Determine the (x, y) coordinate at the center of the cell enclosing the given text.  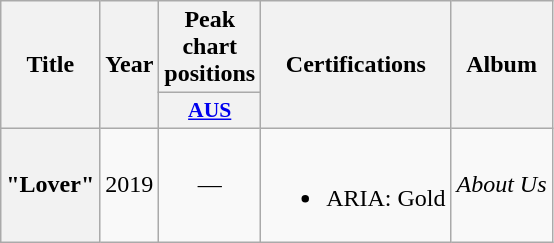
Title (50, 65)
"Lover" (50, 184)
Year (130, 65)
About Us (502, 184)
AUS (210, 111)
2019 (130, 184)
Certifications (356, 65)
Peak chart positions (210, 47)
— (210, 184)
Album (502, 65)
ARIA: Gold (356, 184)
